Locate the cell with the specified text and output its [x, y] center coordinate. 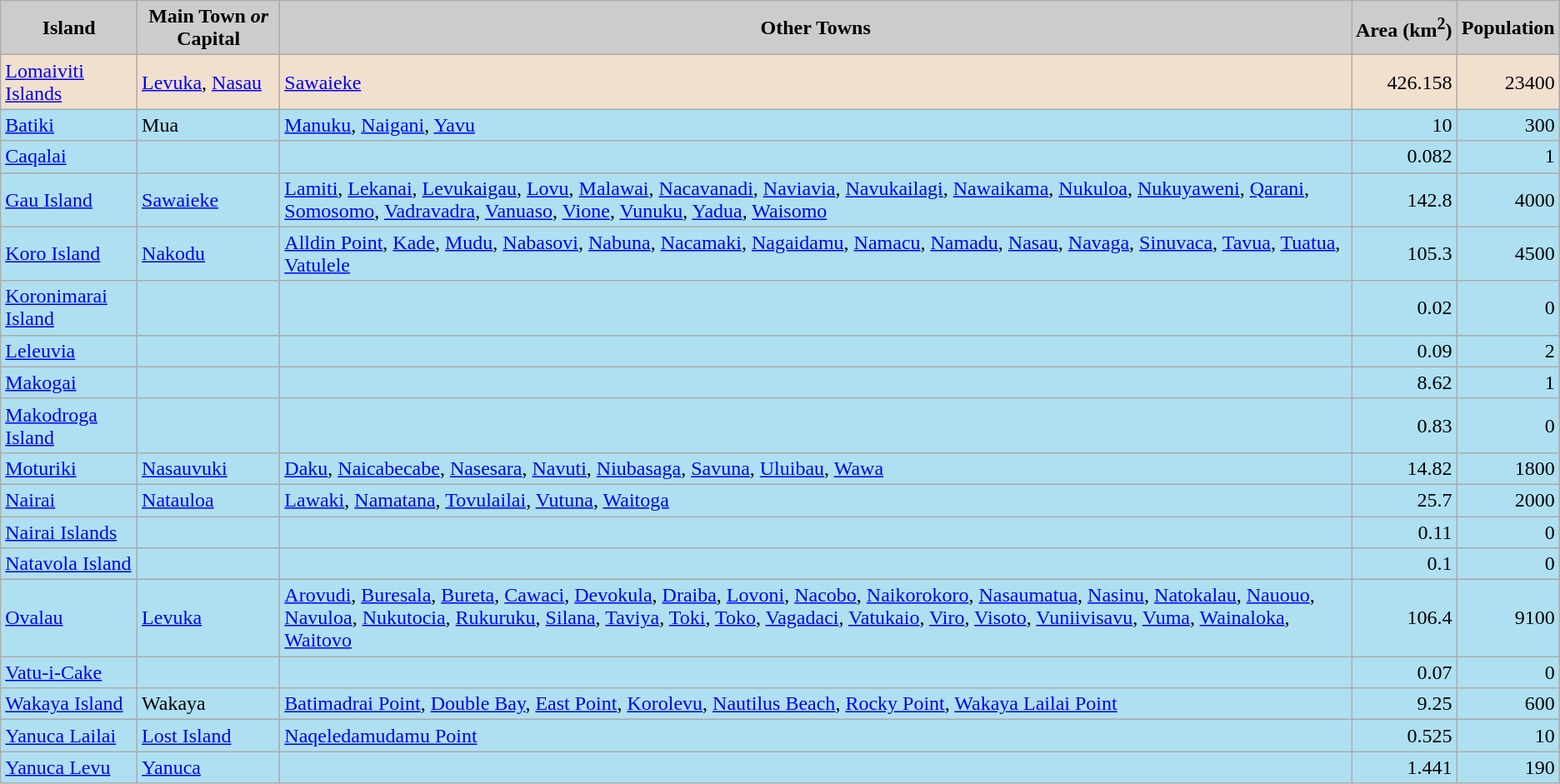
Mua [208, 125]
Ovalau [69, 618]
Lomaiviti Islands [69, 82]
8.62 [1405, 382]
Levuka, Nasau [208, 82]
23400 [1508, 82]
Yanuca Levu [69, 767]
0.11 [1405, 532]
Moturiki [69, 468]
Nairai [69, 500]
Nairai Islands [69, 532]
Population [1508, 28]
Nasauvuki [208, 468]
Lawaki, Namatana, Tovulailai, Vutuna, Waitoga [816, 500]
0.07 [1405, 672]
Lost Island [208, 736]
Daku, Naicabecabe, Nasesara, Navuti, Niubasaga, Savuna, Uluibau, Wawa [816, 468]
Nakodu [208, 253]
Area (km2) [1405, 28]
9.25 [1405, 704]
0.1 [1405, 564]
Natauloa [208, 500]
2000 [1508, 500]
0.525 [1405, 736]
600 [1508, 704]
Yanuca Lailai [69, 736]
Koronimarai Island [69, 308]
106.4 [1405, 618]
1.441 [1405, 767]
Makodroga Island [69, 425]
4500 [1508, 253]
Leleuvia [69, 351]
Batimadrai Point, Double Bay, East Point, Korolevu, Nautilus Beach, Rocky Point, Wakaya Lailai Point [816, 704]
0.082 [1405, 157]
0.02 [1405, 308]
0.83 [1405, 425]
25.7 [1405, 500]
Natavola Island [69, 564]
4000 [1508, 200]
Yanuca [208, 767]
142.8 [1405, 200]
Levuka [208, 618]
0.09 [1405, 351]
300 [1508, 125]
2 [1508, 351]
Vatu-i-Cake [69, 672]
Batiki [69, 125]
426.158 [1405, 82]
9100 [1508, 618]
Gau Island [69, 200]
1800 [1508, 468]
Main Town or Capital [208, 28]
Caqalai [69, 157]
190 [1508, 767]
Wakaya Island [69, 704]
Makogai [69, 382]
Other Towns [816, 28]
105.3 [1405, 253]
Alldin Point, Kade, Mudu, Nabasovi, Nabuna, Nacamaki, Nagaidamu, Namacu, Namadu, Nasau, Navaga, Sinuvaca, Tavua, Tuatua, Vatulele [816, 253]
Koro Island [69, 253]
Island [69, 28]
Manuku, Naigani, Yavu [816, 125]
Wakaya [208, 704]
14.82 [1405, 468]
Naqeledamudamu Point [816, 736]
